Output the [X, Y] coordinate of the center of the cell containing the given text.  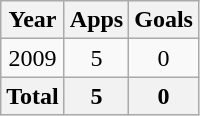
Goals [164, 20]
Total [33, 96]
2009 [33, 58]
Apps [96, 20]
Year [33, 20]
